Detect which cell encompasses the target text, then output its (X, Y) center coordinate. 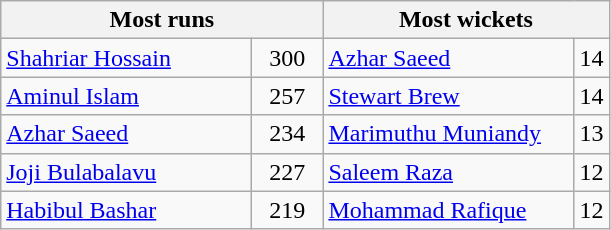
227 (288, 172)
Saleem Raza (448, 172)
Aminul Islam (126, 96)
257 (288, 96)
Habibul Bashar (126, 210)
Stewart Brew (448, 96)
300 (288, 58)
Most wickets (466, 20)
Marimuthu Muniandy (448, 134)
Mohammad Rafique (448, 210)
Joji Bulabalavu (126, 172)
Most runs (162, 20)
219 (288, 210)
Shahriar Hossain (126, 58)
234 (288, 134)
13 (592, 134)
